Search for the cell housing the specified text and yield its (X, Y) center coordinate. 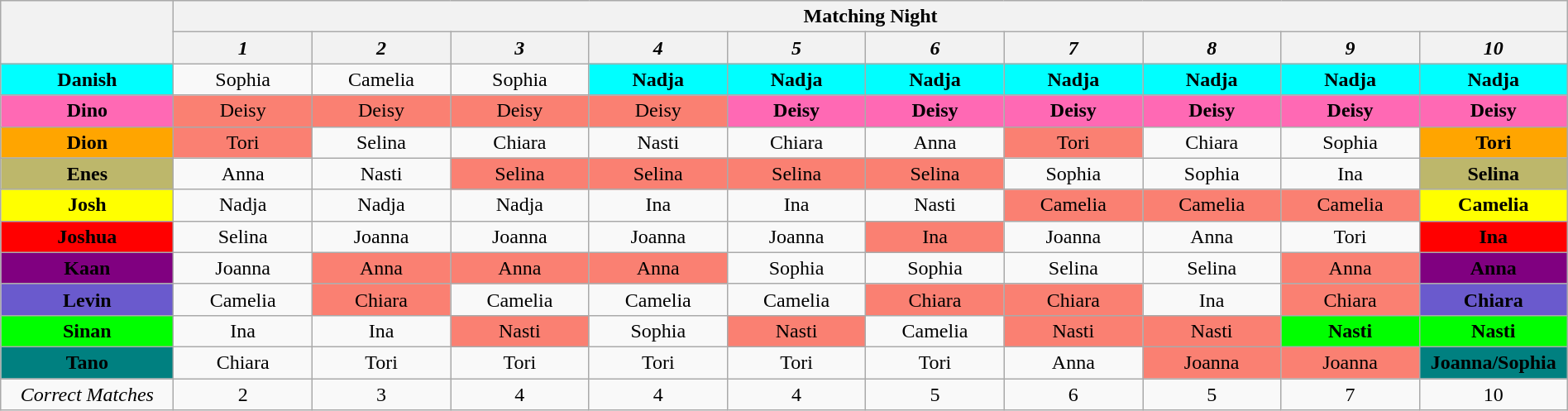
Enes (88, 174)
Danish (88, 79)
Correct Matches (88, 394)
9 (1350, 48)
Sinan (88, 331)
Matching Night (870, 17)
Dino (88, 111)
Levin (88, 299)
Kaan (88, 268)
1 (243, 48)
Dion (88, 142)
8 (1212, 48)
Tano (88, 362)
Josh (88, 205)
Joshua (88, 237)
Joanna/Sophia (1494, 362)
